Pinpoint the cell where the given text exists, returning its [x, y] midpoint coordinate. 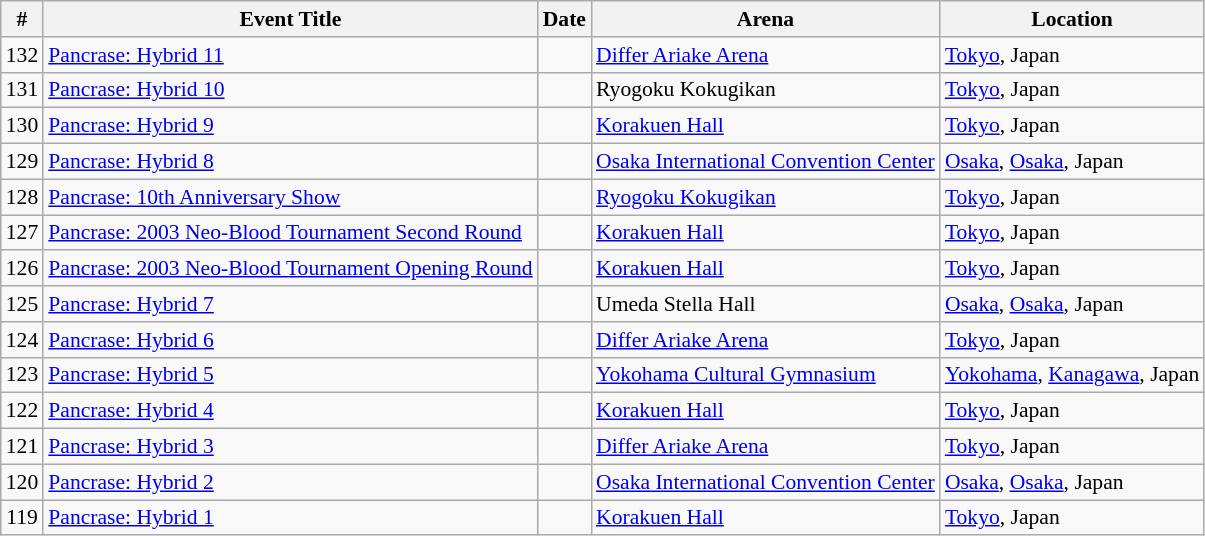
130 [22, 126]
# [22, 19]
Pancrase: Hybrid 8 [290, 162]
Umeda Stella Hall [766, 304]
Pancrase: Hybrid 7 [290, 304]
Date [564, 19]
Pancrase: Hybrid 6 [290, 340]
Arena [766, 19]
126 [22, 269]
Pancrase: Hybrid 5 [290, 375]
Pancrase: Hybrid 3 [290, 447]
128 [22, 197]
131 [22, 90]
119 [22, 518]
129 [22, 162]
Yokohama Cultural Gymnasium [766, 375]
Pancrase: 10th Anniversary Show [290, 197]
Pancrase: Hybrid 2 [290, 482]
Pancrase: Hybrid 10 [290, 90]
Pancrase: 2003 Neo-Blood Tournament Opening Round [290, 269]
122 [22, 411]
Yokohama, Kanagawa, Japan [1072, 375]
125 [22, 304]
124 [22, 340]
Event Title [290, 19]
Pancrase: 2003 Neo-Blood Tournament Second Round [290, 233]
123 [22, 375]
120 [22, 482]
121 [22, 447]
132 [22, 55]
Location [1072, 19]
Pancrase: Hybrid 4 [290, 411]
127 [22, 233]
Pancrase: Hybrid 1 [290, 518]
Pancrase: Hybrid 11 [290, 55]
Pancrase: Hybrid 9 [290, 126]
